Detect which cell encompasses the target text, then output its (X, Y) center coordinate. 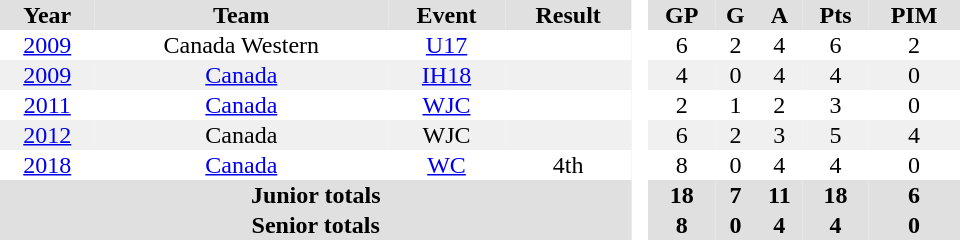
IH18 (446, 75)
7 (735, 195)
Event (446, 15)
2018 (47, 165)
GP (682, 15)
Team (241, 15)
Pts (836, 15)
PIM (914, 15)
2011 (47, 105)
1 (735, 105)
5 (836, 135)
G (735, 15)
Canada Western (241, 45)
Result (568, 15)
Year (47, 15)
2012 (47, 135)
A (780, 15)
WC (446, 165)
Junior totals (316, 195)
U17 (446, 45)
4th (568, 165)
Senior totals (316, 225)
11 (780, 195)
